Find where the given text appears and provide that cell's center as [x, y] coordinate. 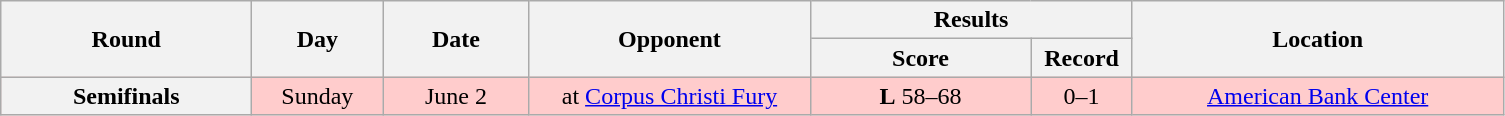
Day [318, 39]
at Corpus Christi Fury [670, 96]
Results [971, 20]
0–1 [1082, 96]
Record [1082, 58]
Date [456, 39]
L 58–68 [920, 96]
American Bank Center [1318, 96]
Score [920, 58]
Location [1318, 39]
Round [126, 39]
Semifinals [126, 96]
Sunday [318, 96]
June 2 [456, 96]
Opponent [670, 39]
